Return [X, Y] of the center of cell containing provided text 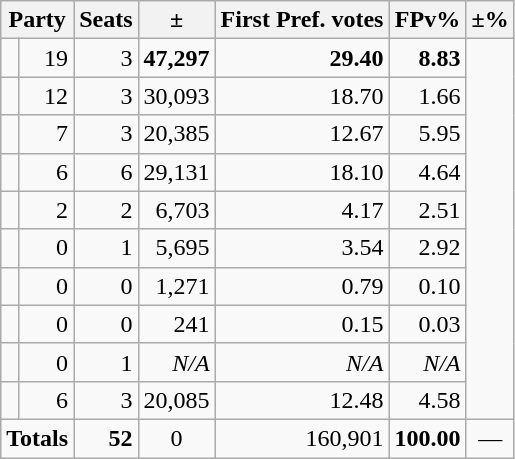
18.10 [302, 172]
52 [106, 438]
— [490, 438]
3.54 [302, 248]
160,901 [302, 438]
12.67 [302, 134]
FPv% [428, 20]
20,085 [176, 400]
47,297 [176, 58]
First Pref. votes [302, 20]
0.03 [428, 324]
Party [38, 20]
19 [46, 58]
18.70 [302, 96]
7 [46, 134]
241 [176, 324]
4.64 [428, 172]
Seats [106, 20]
0.10 [428, 286]
100.00 [428, 438]
2.92 [428, 248]
29,131 [176, 172]
20,385 [176, 134]
2.51 [428, 210]
5,695 [176, 248]
29.40 [302, 58]
1,271 [176, 286]
0.15 [302, 324]
0.79 [302, 286]
12 [46, 96]
12.48 [302, 400]
1.66 [428, 96]
8.83 [428, 58]
30,093 [176, 96]
±% [490, 20]
4.58 [428, 400]
Totals [38, 438]
5.95 [428, 134]
6,703 [176, 210]
± [176, 20]
4.17 [302, 210]
